Search for the cell housing the specified text and yield its [x, y] center coordinate. 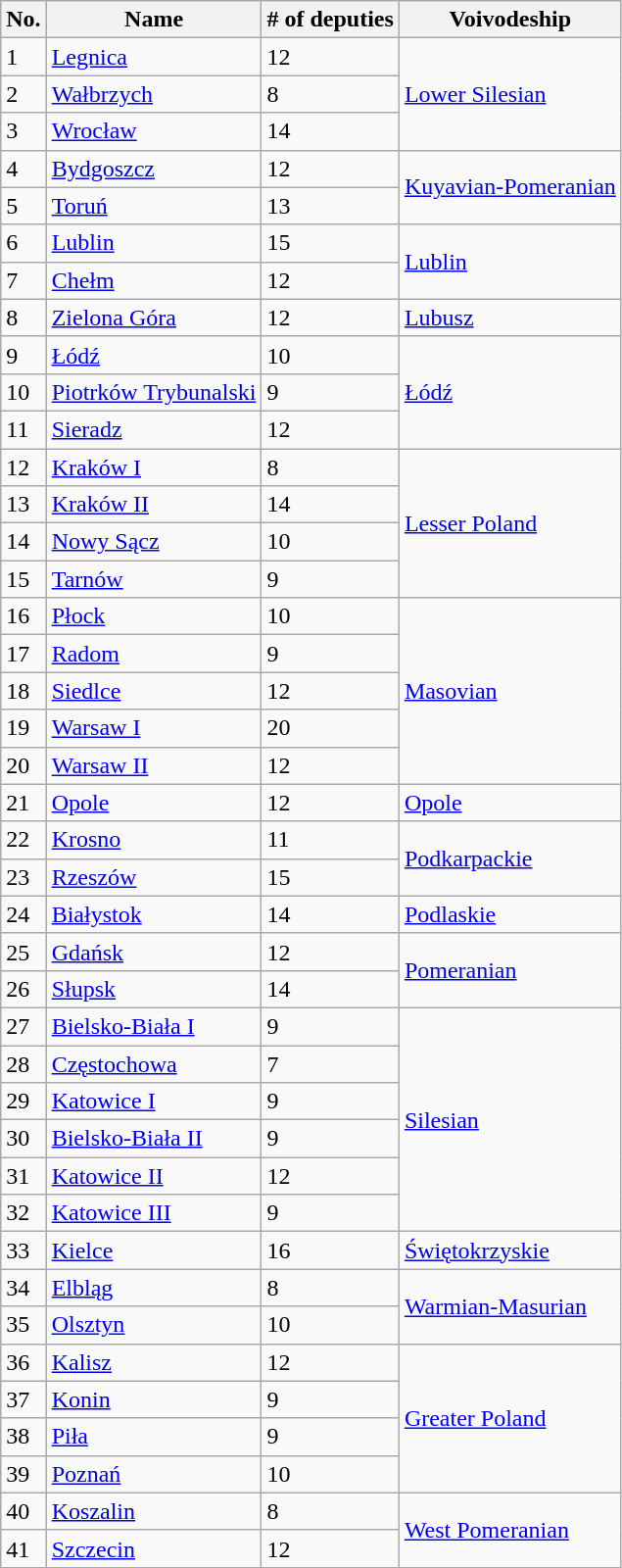
23 [24, 877]
Piotrków Trybunalski [154, 392]
21 [24, 803]
Katowice II [154, 1176]
1 [24, 57]
Wrocław [154, 131]
3 [24, 131]
Warmian-Masurian [509, 1306]
Lubusz [509, 318]
Gdańsk [154, 952]
No. [24, 20]
35 [24, 1325]
Bielsko-Biała I [154, 1026]
Olsztyn [154, 1325]
Katowice I [154, 1102]
25 [24, 952]
Konin [154, 1399]
4 [24, 169]
2 [24, 94]
Płock [154, 616]
Szczecin [154, 1548]
Kuyavian-Pomeranian [509, 187]
18 [24, 691]
Toruń [154, 206]
37 [24, 1399]
West Pomeranian [509, 1530]
Piła [154, 1437]
Chełm [154, 280]
19 [24, 728]
41 [24, 1548]
24 [24, 914]
27 [24, 1026]
Koszalin [154, 1511]
Name [154, 20]
Siedlce [154, 691]
30 [24, 1139]
Kalisz [154, 1362]
Masovian [509, 691]
Świętokrzyskie [509, 1250]
31 [24, 1176]
Poznań [154, 1474]
22 [24, 840]
Bielsko-Biała II [154, 1139]
33 [24, 1250]
28 [24, 1063]
Kielce [154, 1250]
6 [24, 243]
40 [24, 1511]
Rzeszów [154, 877]
17 [24, 654]
# of deputies [330, 20]
34 [24, 1288]
Lesser Poland [509, 523]
38 [24, 1437]
Silesian [509, 1119]
5 [24, 206]
Pomeranian [509, 970]
Białystok [154, 914]
Słupsk [154, 989]
Katowice III [154, 1213]
Tarnów [154, 579]
29 [24, 1102]
Lower Silesian [509, 94]
Voivodeship [509, 20]
Wałbrzych [154, 94]
Bydgoszcz [154, 169]
36 [24, 1362]
Kraków II [154, 505]
Nowy Sącz [154, 542]
32 [24, 1213]
Sieradz [154, 429]
Zielona Góra [154, 318]
Radom [154, 654]
Krosno [154, 840]
Warsaw I [154, 728]
Legnica [154, 57]
Podlaskie [509, 914]
Kraków I [154, 467]
39 [24, 1474]
Elbląg [154, 1288]
26 [24, 989]
Greater Poland [509, 1418]
Częstochowa [154, 1063]
Podkarpackie [509, 858]
Warsaw II [154, 765]
